Search for the cell housing the specified text and yield its [x, y] center coordinate. 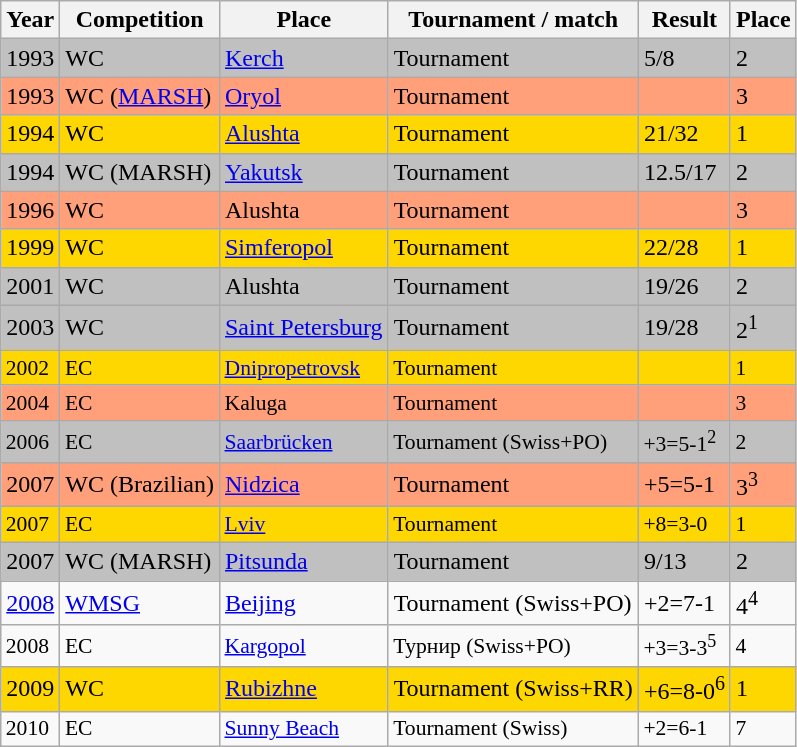
+3=3-35 [684, 646]
Sunny Beach [304, 729]
Dnipropetrovsk [304, 368]
Nidzica [304, 484]
WMSG [140, 604]
+5=5-1 [684, 484]
Kaluga [304, 403]
Simferopol [304, 248]
+8=3-0 [684, 525]
2001 [30, 286]
21/32 [684, 134]
Saarbrücken [304, 442]
Yakutsk [304, 172]
Kargopol [304, 646]
22/28 [684, 248]
+6=8-06 [684, 688]
Competition [140, 20]
Saint Petersburg [304, 328]
1996 [30, 210]
+2=6-1 [684, 729]
9/13 [684, 562]
2002 [30, 368]
2006 [30, 442]
Beijing [304, 604]
12.5/17 [684, 172]
+2=7-1 [684, 604]
Pitsunda [304, 562]
Tournament (Swiss+RR) [513, 688]
21 [763, 328]
5/8 [684, 58]
44 [763, 604]
19/26 [684, 286]
4 [763, 646]
1999 [30, 248]
2003 [30, 328]
2004 [30, 403]
WC (Brazilian) [140, 484]
Tournament (Swiss) [513, 729]
2009 [30, 688]
Year [30, 20]
33 [763, 484]
Kerch [304, 58]
Tournament / match [513, 20]
2010 [30, 729]
Oryol [304, 96]
Result [684, 20]
19/28 [684, 328]
Rubizhne [304, 688]
Lviv [304, 525]
Турнир (Swiss+PO) [513, 646]
+3=5-12 [684, 442]
7 [763, 729]
